Find where the given text appears and provide that cell's center as [x, y] coordinate. 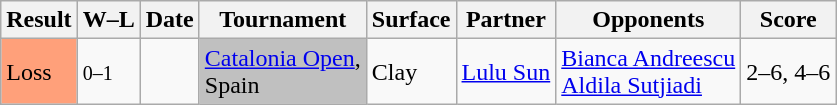
Bianca Andreescu Aldila Sutjiadi [648, 72]
Clay [411, 72]
0–1 [108, 72]
Partner [506, 20]
2–6, 4–6 [788, 72]
Catalonia Open, Spain [282, 72]
Loss [39, 72]
Lulu Sun [506, 72]
Tournament [282, 20]
Result [39, 20]
W–L [108, 20]
Surface [411, 20]
Score [788, 20]
Date [170, 20]
Opponents [648, 20]
